Return the (x, y) coordinate for the center point of the cell that contains the specified text.  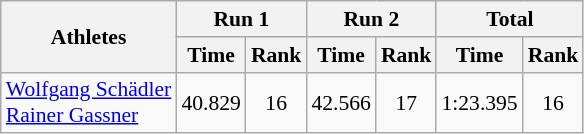
Total (510, 19)
40.829 (210, 102)
Run 1 (241, 19)
Athletes (89, 36)
42.566 (340, 102)
Wolfgang SchädlerRainer Gassner (89, 102)
Run 2 (371, 19)
1:23.395 (479, 102)
17 (406, 102)
